Capture the cell that displays the provided text and extract its [x, y] central coordinate. 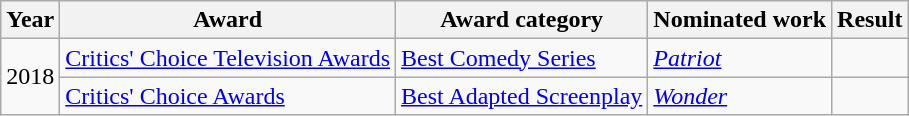
2018 [30, 77]
Critics' Choice Awards [228, 96]
Best Adapted Screenplay [522, 96]
Wonder [740, 96]
Critics' Choice Television Awards [228, 58]
Award category [522, 20]
Year [30, 20]
Best Comedy Series [522, 58]
Award [228, 20]
Result [870, 20]
Nominated work [740, 20]
Patriot [740, 58]
